Detect which cell encompasses the target text, then output its (X, Y) center coordinate. 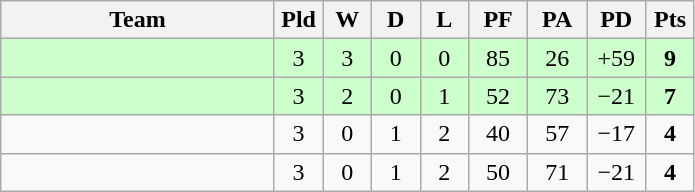
−17 (616, 134)
PD (616, 20)
9 (670, 58)
PA (558, 20)
7 (670, 96)
50 (498, 172)
Pld (298, 20)
52 (498, 96)
85 (498, 58)
D (396, 20)
L (444, 20)
71 (558, 172)
Pts (670, 20)
W (348, 20)
PF (498, 20)
+59 (616, 58)
Team (138, 20)
57 (558, 134)
73 (558, 96)
40 (498, 134)
26 (558, 58)
